Return [X, Y] of the center of cell containing provided text 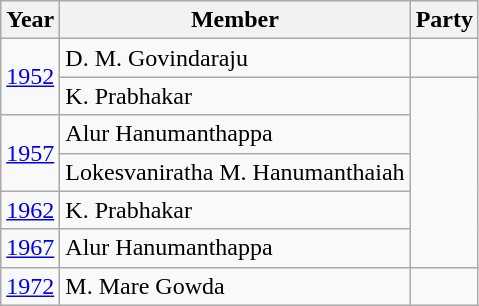
Party [444, 20]
D. M. Govindaraju [235, 58]
1967 [30, 248]
1972 [30, 286]
Member [235, 20]
M. Mare Gowda [235, 286]
Lokesvaniratha M. Hanumanthaiah [235, 172]
1952 [30, 77]
1957 [30, 153]
1962 [30, 210]
Year [30, 20]
